Find where the given text appears and provide that cell's center as [X, Y] coordinate. 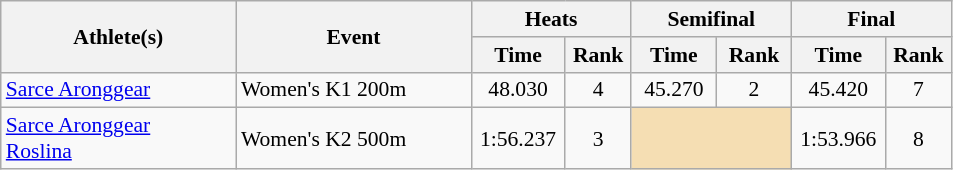
Event [354, 36]
Sarce Aronggear Roslina [118, 138]
Final [871, 19]
2 [754, 90]
Athlete(s) [118, 36]
Heats [551, 19]
Women's K2 500m [354, 138]
45.270 [674, 90]
Women's K1 200m [354, 90]
Semifinal [711, 19]
45.420 [838, 90]
4 [598, 90]
8 [918, 138]
Sarce Aronggear [118, 90]
7 [918, 90]
48.030 [518, 90]
1:53.966 [838, 138]
3 [598, 138]
1:56.237 [518, 138]
